Pinpoint the cell where the given text exists, returning its [x, y] midpoint coordinate. 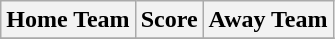
Score [169, 20]
Home Team [68, 20]
Away Team [268, 20]
